For the text-containing cell, return its midpoint in [x, y] coordinate format. 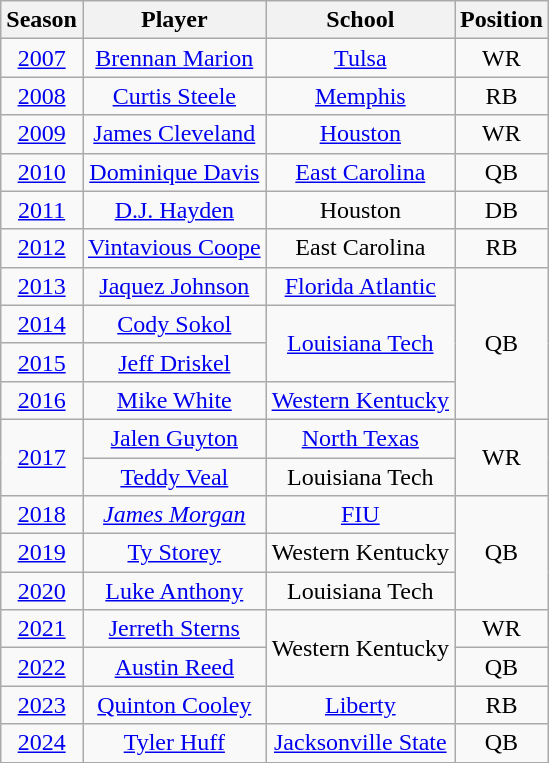
2012 [42, 248]
D.J. Hayden [174, 210]
Luke Anthony [174, 591]
2016 [42, 400]
Jalen Guyton [174, 438]
North Texas [360, 438]
Memphis [360, 96]
2014 [42, 324]
2022 [42, 667]
Florida Atlantic [360, 286]
Tulsa [360, 58]
2015 [42, 362]
Tyler Huff [174, 743]
2010 [42, 172]
Dominique Davis [174, 172]
Cody Sokol [174, 324]
DB [502, 210]
2007 [42, 58]
Season [42, 20]
FIU [360, 515]
2019 [42, 553]
Mike White [174, 400]
Ty Storey [174, 553]
2018 [42, 515]
Jacksonville State [360, 743]
2020 [42, 591]
2008 [42, 96]
Curtis Steele [174, 96]
2011 [42, 210]
Vintavious Coope [174, 248]
Brennan Marion [174, 58]
Quinton Cooley [174, 705]
2023 [42, 705]
James Morgan [174, 515]
2017 [42, 457]
2009 [42, 134]
Jeff Driskel [174, 362]
2013 [42, 286]
2021 [42, 629]
Jaquez Johnson [174, 286]
Jerreth Sterns [174, 629]
Austin Reed [174, 667]
Position [502, 20]
Liberty [360, 705]
2024 [42, 743]
Teddy Veal [174, 477]
James Cleveland [174, 134]
School [360, 20]
Player [174, 20]
